Pinpoint the cell where the given text exists, returning its [X, Y] midpoint coordinate. 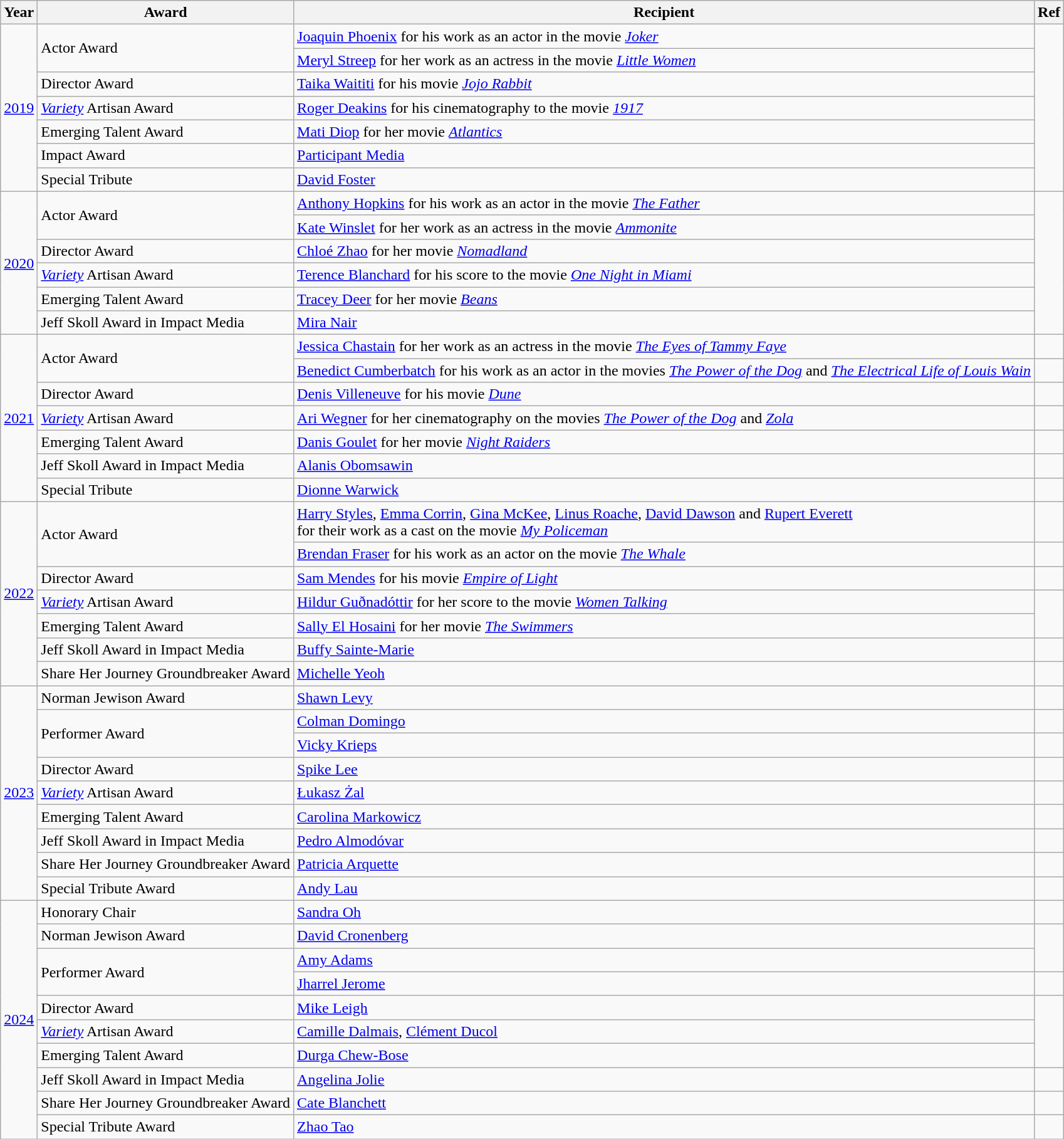
David Foster [664, 179]
Terence Blanchard for his score to the movie One Night in Miami [664, 275]
2019 [19, 108]
Sam Mendes for his movie Empire of Light [664, 578]
Denis Villeneuve for his movie Dune [664, 394]
Carolina Markowicz [664, 817]
Mike Leigh [664, 1007]
Anthony Hopkins for his work as an actor in the movie The Father [664, 203]
Shawn Levy [664, 698]
2021 [19, 418]
Jessica Chastain for her work as an actress in the movie The Eyes of Tammy Faye [664, 347]
Patricia Arquette [664, 864]
Recipient [664, 13]
Participant Media [664, 155]
2024 [19, 1019]
Benedict Cumberbatch for his work as an actor in the movies The Power of the Dog and The Electrical Life of Louis Wain [664, 370]
Dionne Warwick [664, 490]
2020 [19, 263]
Kate Winslet for her work as an actress in the movie Ammonite [664, 227]
Mati Diop for her movie Atlantics [664, 132]
Michelle Yeoh [664, 673]
Ari Wegner for her cinematography on the movies The Power of the Dog and Zola [664, 418]
Pedro Almodóvar [664, 841]
Zhao Tao [664, 1127]
Taika Waititi for his movie Jojo Rabbit [664, 84]
Sandra Oh [664, 912]
Durga Chew-Bose [664, 1055]
Meryl Streep for her work as an actress in the movie Little Women [664, 60]
2022 [19, 593]
Andy Lau [664, 888]
Joaquin Phoenix for his work as an actor in the movie Joker [664, 36]
Spike Lee [664, 769]
Impact Award [165, 155]
Colman Domingo [664, 722]
Mira Nair [664, 323]
Year [19, 13]
Ref [1049, 13]
Roger Deakins for his cinematography to the movie 1917 [664, 108]
Buffy Sainte-Marie [664, 649]
Brendan Fraser for his work as an actor on the movie The Whale [664, 554]
Award [165, 13]
Cate Blanchett [664, 1103]
Chloé Zhao for her movie Nomadland [664, 251]
Sally El Hosaini for her movie The Swimmers [664, 626]
Hildur Guðnadóttir for her score to the movie Women Talking [664, 602]
Jharrel Jerome [664, 984]
Łukasz Żal [664, 793]
Vicky Krieps [664, 745]
Camille Dalmais, Clément Ducol [664, 1031]
David Cronenberg [664, 936]
Tracey Deer for her movie Beans [664, 299]
Amy Adams [664, 960]
2023 [19, 794]
Danis Goulet for her movie Night Raiders [664, 442]
Honorary Chair [165, 912]
Harry Styles, Emma Corrin, Gina McKee, Linus Roache, David Dawson and Rupert Everettfor their work as a cast on the movie My Policeman [664, 522]
Angelina Jolie [664, 1079]
Alanis Obomsawin [664, 466]
